Identify which cell holds the provided text, then report its [X, Y] central coordinate. 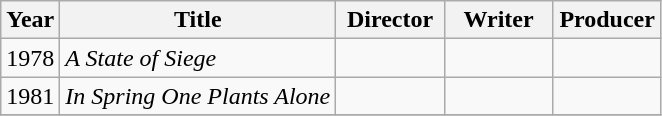
Writer [498, 20]
Year [30, 20]
Title [198, 20]
In Spring One Plants Alone [198, 96]
Director [390, 20]
A State of Siege [198, 58]
Producer [608, 20]
1978 [30, 58]
1981 [30, 96]
